Determine the (X, Y) coordinate at the center of the cell enclosing the given text.  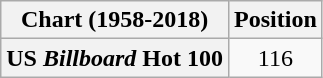
116 (276, 58)
Position (276, 20)
Chart (1958-2018) (115, 20)
US Billboard Hot 100 (115, 58)
